Return the [x, y] coordinate for the center point of the cell that contains the specified text.  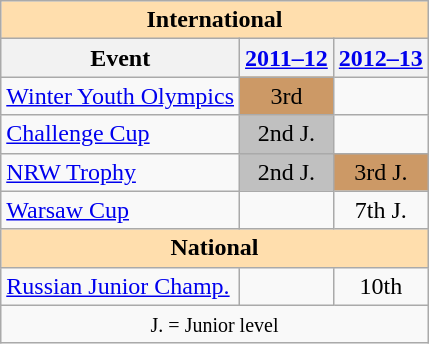
International [215, 20]
3rd J. [380, 172]
Winter Youth Olympics [120, 96]
7th J. [380, 210]
Event [120, 58]
2011–12 [287, 58]
National [215, 248]
3rd [287, 96]
Challenge Cup [120, 134]
J. = Junior level [215, 324]
10th [380, 286]
Russian Junior Champ. [120, 286]
2012–13 [380, 58]
NRW Trophy [120, 172]
Warsaw Cup [120, 210]
